From the cell containing the given text, extract its center point as [x, y] coordinate. 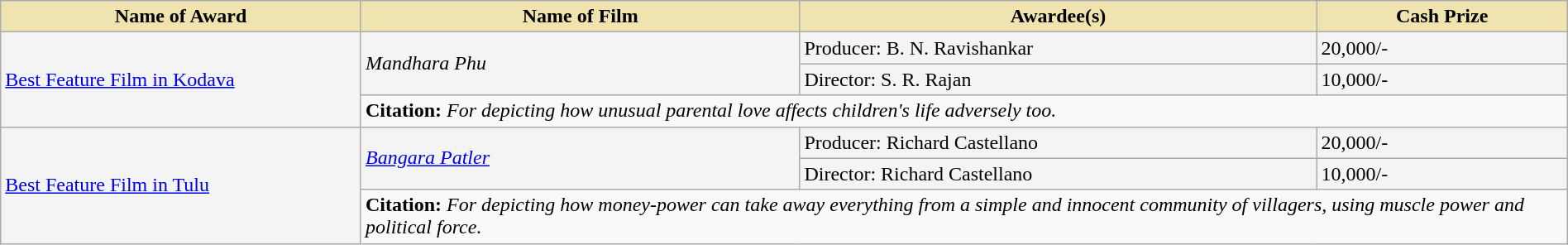
Mandhara Phu [580, 64]
Best Feature Film in Tulu [181, 185]
Awardee(s) [1059, 17]
Director: S. R. Rajan [1059, 79]
Cash Prize [1442, 17]
Citation: For depicting how unusual parental love affects children's life adversely too. [964, 111]
Name of Award [181, 17]
Best Feature Film in Kodava [181, 79]
Producer: Richard Castellano [1059, 142]
Bangara Patler [580, 158]
Name of Film [580, 17]
Producer: B. N. Ravishankar [1059, 48]
Director: Richard Castellano [1059, 174]
